Return [X, Y] of the center of cell containing provided text 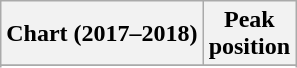
Peakposition [249, 34]
Chart (2017–2018) [102, 34]
